Search for the cell housing the specified text and yield its (X, Y) center coordinate. 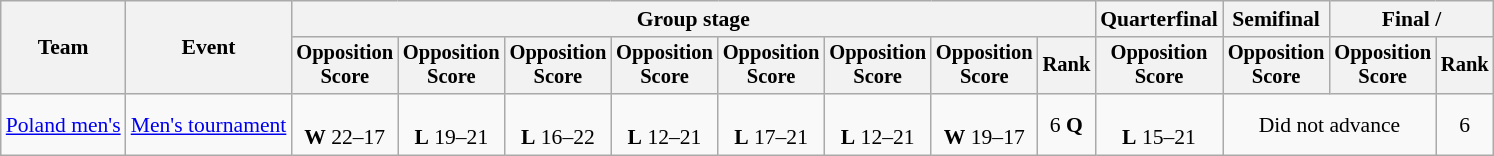
Did not advance (1330, 124)
L 17–21 (772, 124)
6 Q (1067, 124)
W 19–17 (984, 124)
Group stage (693, 19)
Semifinal (1276, 19)
Event (209, 48)
L 15–21 (1159, 124)
L 19–21 (452, 124)
L 16–22 (558, 124)
Poland men's (64, 124)
Final / (1411, 19)
Men's tournament (209, 124)
Quarterfinal (1159, 19)
W 22–17 (344, 124)
Team (64, 48)
6 (1465, 124)
